Return [X, Y] of the center of cell containing provided text 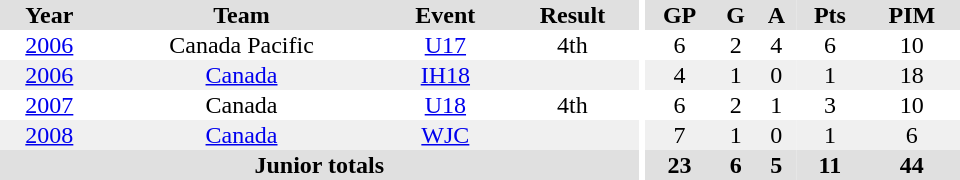
7 [679, 135]
Year [50, 15]
2008 [50, 135]
A [776, 15]
WJC [445, 135]
23 [679, 165]
PIM [912, 15]
2007 [50, 105]
Result [572, 15]
5 [776, 165]
44 [912, 165]
Pts [830, 15]
Canada Pacific [242, 45]
GP [679, 15]
11 [830, 165]
U17 [445, 45]
Junior totals [320, 165]
18 [912, 75]
G [736, 15]
3 [830, 105]
Event [445, 15]
IH18 [445, 75]
U18 [445, 105]
Team [242, 15]
